Pinpoint the cell where the given text exists, returning its [x, y] midpoint coordinate. 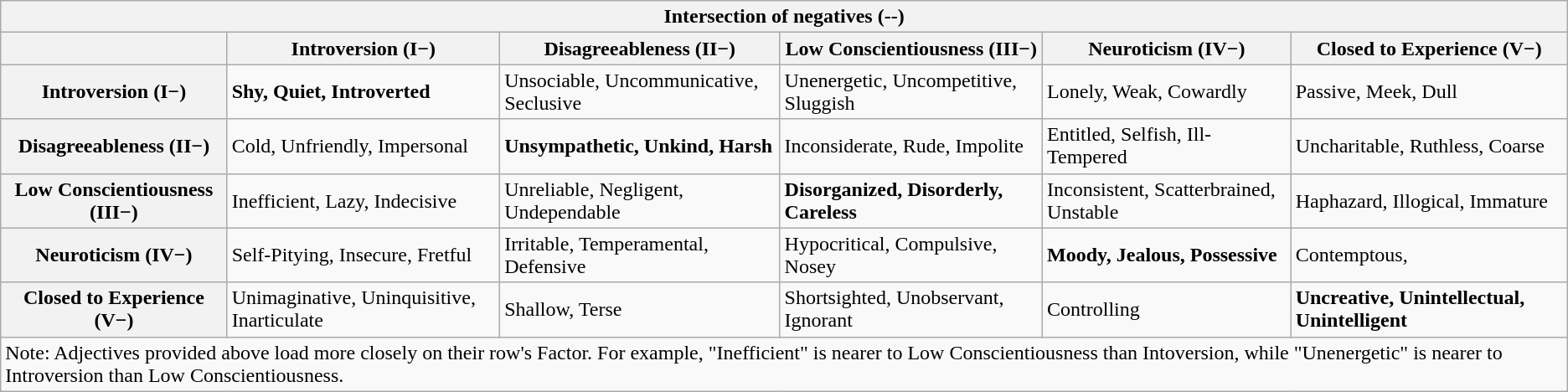
Inconsiderate, Rude, Impolite [911, 146]
Inconsistent, Scatterbrained, Unstable [1168, 201]
Irritable, Temperamental, Defensive [640, 255]
Unreliable, Negligent, Undependable [640, 201]
Moody, Jealous, Possessive [1168, 255]
Uncharitable, Ruthless, Coarse [1429, 146]
Unimaginative, Uninquisitive, Inarticulate [364, 310]
Self-Pitying, Insecure, Fretful [364, 255]
Passive, Meek, Dull [1429, 92]
Unsympathetic, Unkind, Harsh [640, 146]
Haphazard, Illogical, Immature [1429, 201]
Controlling [1168, 310]
Shallow, Terse [640, 310]
Contemptous, [1429, 255]
Inefficient, Lazy, Indecisive [364, 201]
Entitled, Selfish, Ill-Tempered [1168, 146]
Cold, Unfriendly, Impersonal [364, 146]
Shortsighted, Unobservant, Ignorant [911, 310]
Unsociable, Uncommunicative, Seclusive [640, 92]
Unenergetic, Uncompetitive, Sluggish [911, 92]
Intersection of negatives (--) [784, 17]
Shy, Quiet, Introverted [364, 92]
Disorganized, Disorderly, Careless [911, 201]
Uncreative, Unintellectual, Unintelligent [1429, 310]
Hypocritical, Compulsive, Nosey [911, 255]
Lonely, Weak, Cowardly [1168, 92]
